Capture the cell that displays the provided text and extract its [X, Y] central coordinate. 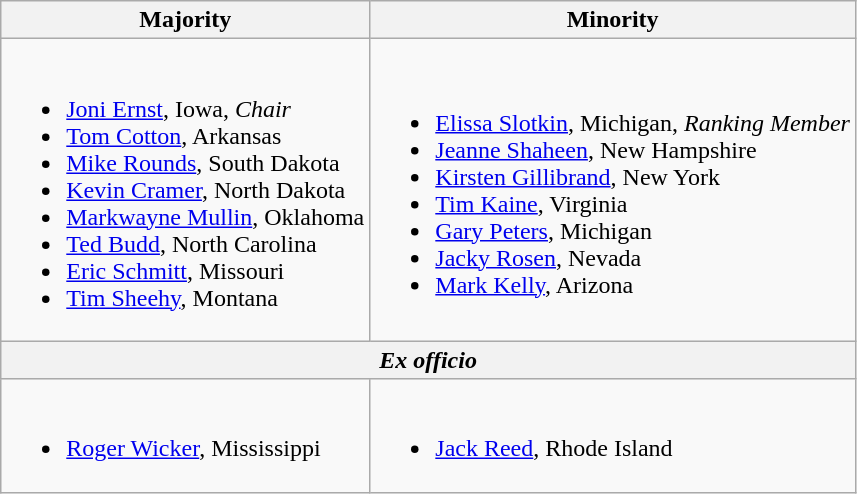
Ex officio [428, 360]
Minority [613, 20]
Majority [186, 20]
Jack Reed, Rhode Island [613, 436]
Roger Wicker, Mississippi [186, 436]
